Return the (x, y) coordinate for the center point of the cell that contains the specified text.  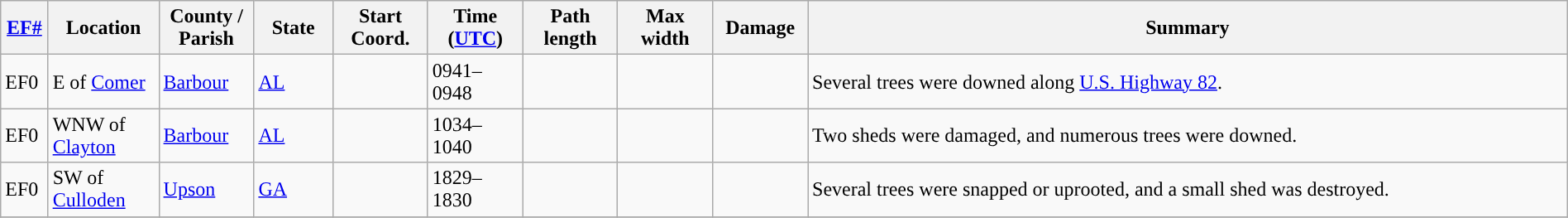
Damage (761, 28)
E of Comer (103, 81)
EF# (25, 28)
GA (294, 189)
Several trees were snapped or uprooted, and a small shed was destroyed. (1188, 189)
Several trees were downed along U.S. Highway 82. (1188, 81)
Time (UTC) (475, 28)
Start Coord. (380, 28)
SW of Culloden (103, 189)
State (294, 28)
Path length (571, 28)
Location (103, 28)
WNW of Clayton (103, 136)
Two sheds were damaged, and numerous trees were downed. (1188, 136)
1829–1830 (475, 189)
County / Parish (207, 28)
Summary (1188, 28)
1034–1040 (475, 136)
Max width (665, 28)
0941–0948 (475, 81)
Upson (207, 189)
